Locate the cell with the specified text and output its [X, Y] center coordinate. 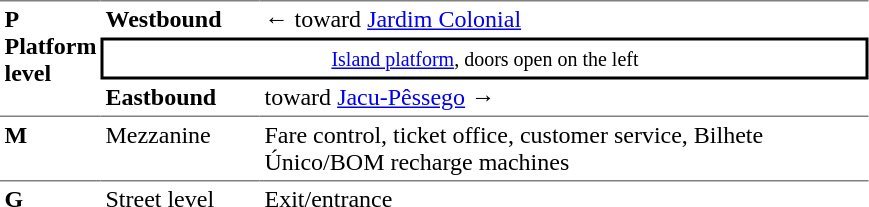
Fare control, ticket office, customer service, Bilhete Único/BOM recharge machines [564, 148]
Westbound [180, 19]
toward Jacu-Pêssego → [564, 99]
PPlatform level [50, 58]
M [50, 148]
← toward Jardim Colonial [564, 19]
Eastbound [180, 99]
Island platform, doors open on the left [485, 59]
Mezzanine [180, 148]
